Identify which cell holds the provided text, then report its [X, Y] central coordinate. 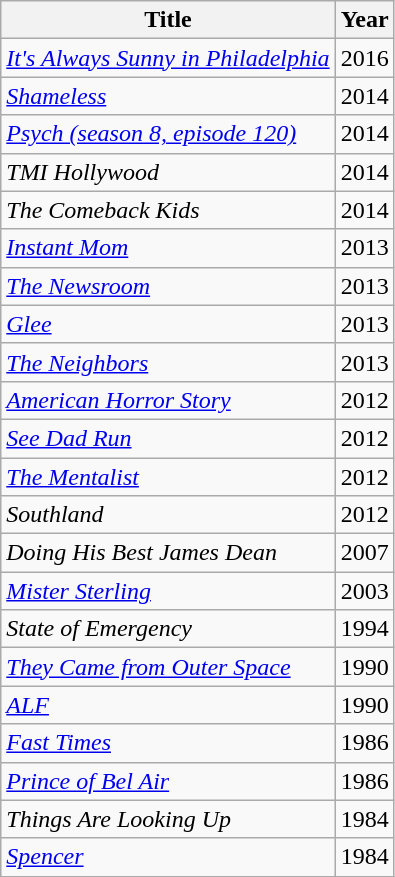
The Neighbors [168, 362]
The Comeback Kids [168, 210]
Fast Times [168, 743]
2016 [364, 58]
Spencer [168, 857]
Psych (season 8, episode 120) [168, 134]
American Horror Story [168, 400]
Prince of Bel Air [168, 781]
Southland [168, 515]
They Came from Outer Space [168, 667]
The Newsroom [168, 286]
Title [168, 20]
State of Emergency [168, 629]
1994 [364, 629]
The Mentalist [168, 477]
It's Always Sunny in Philadelphia [168, 58]
Glee [168, 324]
See Dad Run [168, 438]
Mister Sterling [168, 591]
Year [364, 20]
TMI Hollywood [168, 172]
2003 [364, 591]
ALF [168, 705]
Doing His Best James Dean [168, 553]
Shameless [168, 96]
Things Are Looking Up [168, 819]
Instant Mom [168, 248]
2007 [364, 553]
